Find where the given text appears and provide that cell's center as [x, y] coordinate. 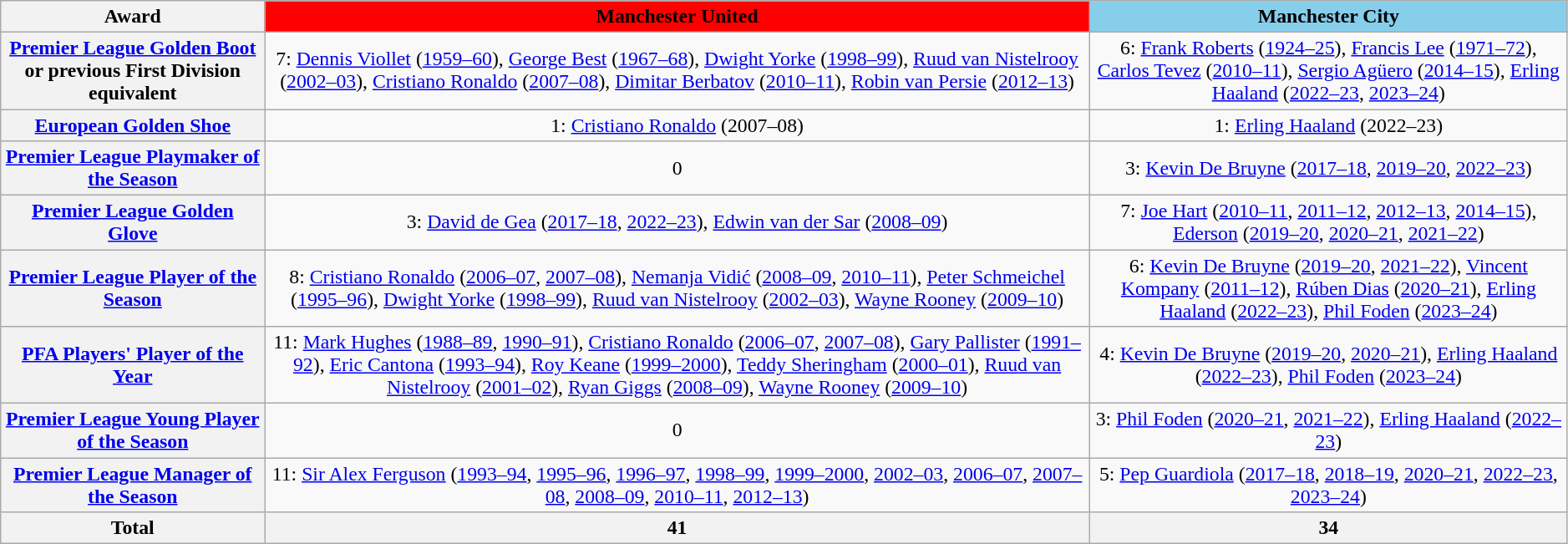
3: Kevin De Bruyne (2017–18, 2019–20, 2022–23) [1328, 167]
PFA Players' Player of the Year [133, 364]
5: Pep Guardiola (2017–18, 2018–19, 2020–21, 2022–23, 2023–24) [1328, 485]
Premier League Manager of the Season [133, 485]
Award [133, 17]
Manchester City [1328, 17]
Premier League Young Player of the Season [133, 430]
6: Kevin De Bruyne (2019–20, 2021–22), Vincent Kompany (2011–12), Rúben Dias (2020–21), Erling Haaland (2022–23), Phil Foden (2023–24) [1328, 287]
6: Frank Roberts (1924–25), Francis Lee (1971–72), Carlos Tevez (2010–11), Sergio Agüero (2014–15), Erling Haaland (2022–23, 2023–24) [1328, 71]
3: Phil Foden (2020–21, 2021–22), Erling Haaland (2022–23) [1328, 430]
Manchester United [677, 17]
7: Joe Hart (2010–11, 2011–12, 2012–13, 2014–15), Ederson (2019–20, 2020–21, 2021–22) [1328, 222]
4: Kevin De Bruyne (2019–20, 2020–21), Erling Haaland (2022–23), Phil Foden (2023–24) [1328, 364]
3: David de Gea (2017–18, 2022–23), Edwin van der Sar (2008–09) [677, 222]
1: Erling Haaland (2022–23) [1328, 125]
Premier League Golden Boot or previous First Division equivalent [133, 71]
11: Sir Alex Ferguson (1993–94, 1995–96, 1996–97, 1998–99, 1999–2000, 2002–03, 2006–07, 2007–08, 2008–09, 2010–11, 2012–13) [677, 485]
34 [1328, 527]
Premier League Player of the Season [133, 287]
European Golden Shoe [133, 125]
1: Cristiano Ronaldo (2007–08) [677, 125]
Premier League Playmaker of the Season [133, 167]
Total [133, 527]
Premier League Golden Glove [133, 222]
41 [677, 527]
